For the text-containing cell, return its midpoint in [X, Y] coordinate format. 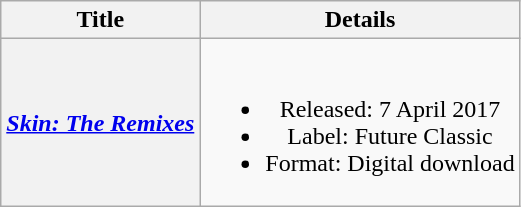
Released: 7 April 2017Label: Future ClassicFormat: Digital download [360, 122]
Title [100, 20]
Details [360, 20]
Skin: The Remixes [100, 122]
